Return the (X, Y) coordinate for the center point of the cell that contains the specified text.  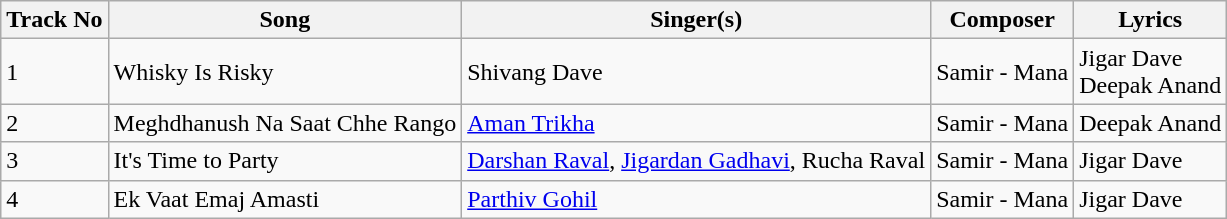
Deepak Anand (1150, 123)
3 (54, 161)
Ek Vaat Emaj Amasti (285, 199)
Meghdhanush Na Saat Chhe Rango (285, 123)
Parthiv Gohil (696, 199)
Darshan Raval, Jigardan Gadhavi, Rucha Raval (696, 161)
Jigar Dave Deepak Anand (1150, 72)
Track No (54, 20)
Aman Trikha (696, 123)
2 (54, 123)
Song (285, 20)
Whisky Is Risky (285, 72)
Lyrics (1150, 20)
Shivang Dave (696, 72)
Composer (1002, 20)
It's Time to Party (285, 161)
4 (54, 199)
1 (54, 72)
Singer(s) (696, 20)
